For the text-containing cell, return its midpoint in [X, Y] coordinate format. 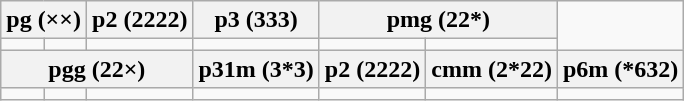
p31m (3*3) [256, 69]
pg (××) [44, 20]
pmg (22*) [438, 20]
cmm (2*22) [492, 69]
p3 (333) [256, 20]
p6m (*632) [620, 69]
pgg (22×) [97, 69]
